Extract the [X, Y] coordinate from the center of the cell holding the provided text.  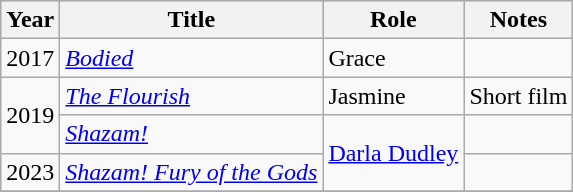
Shazam! Fury of the Gods [192, 172]
Jasmine [394, 96]
Darla Dudley [394, 153]
Shazam! [192, 134]
The Flourish [192, 96]
Role [394, 20]
Bodied [192, 58]
Grace [394, 58]
2017 [30, 58]
2019 [30, 115]
Notes [518, 20]
Title [192, 20]
Short film [518, 96]
Year [30, 20]
2023 [30, 172]
